Capture the cell that displays the provided text and extract its [x, y] central coordinate. 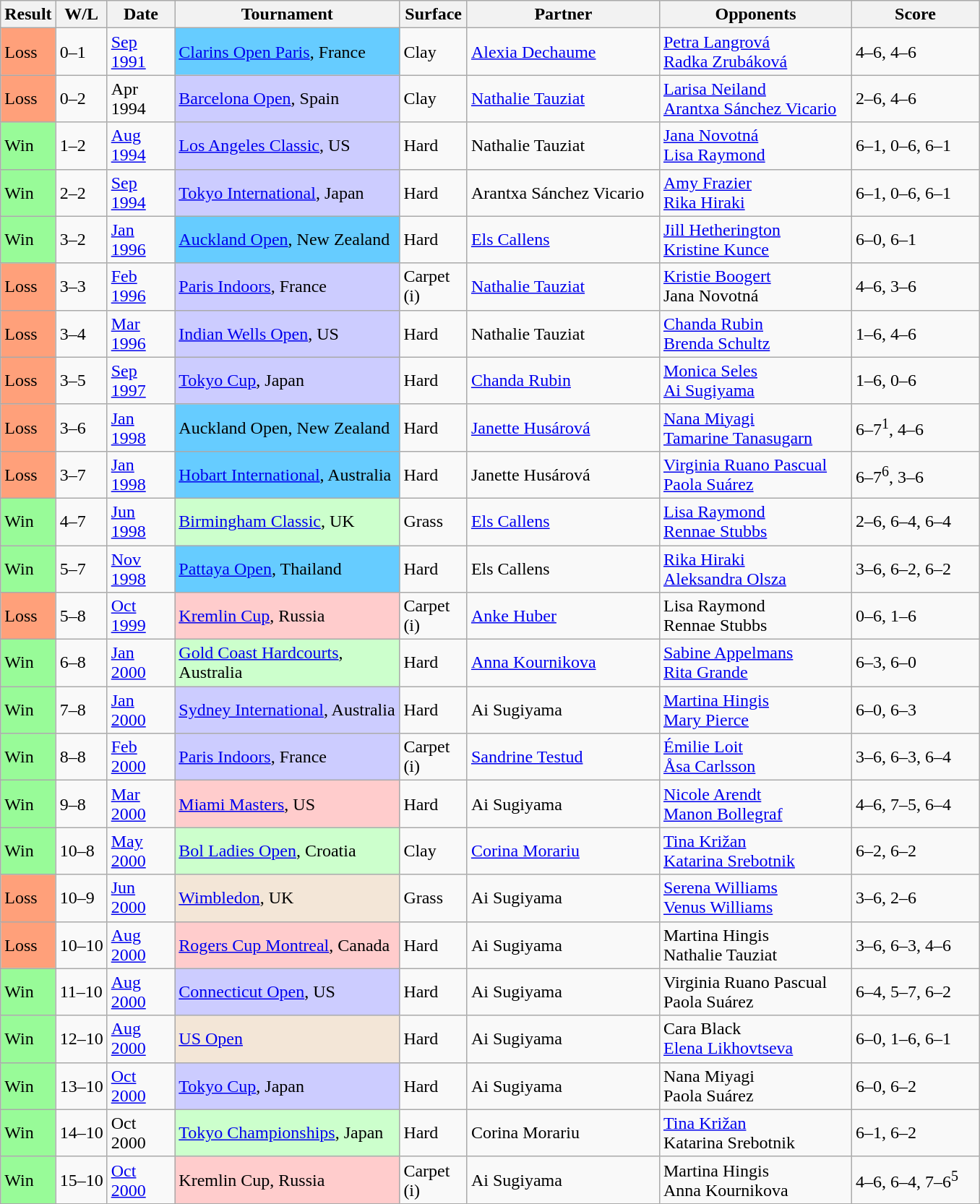
1–6, 0–6 [916, 380]
14–10 [81, 1133]
Martina Hingis Nathalie Tauziat [755, 945]
Feb 2000 [141, 757]
0–2 [81, 98]
Rogers Cup Montreal, Canada [288, 945]
1–6, 4–6 [916, 334]
Serena Williams Venus Williams [755, 898]
Arantxa Sánchez Vicario [563, 192]
Tokyo Championships, Japan [288, 1133]
Bol Ladies Open, Croatia [288, 851]
6–0, 6–1 [916, 240]
Apr 1994 [141, 98]
Anke Huber [563, 616]
4–6, 4–6 [916, 52]
US Open [288, 1039]
Mar 2000 [141, 804]
Gold Coast Hardcourts, Australia [288, 663]
Anna Kournikova [563, 663]
3–5 [81, 380]
6–71, 4–6 [916, 428]
Jill Hetherington Kristine Kunce [755, 240]
Pattaya Open, Thailand [288, 568]
Tournament [288, 14]
Jun 1998 [141, 522]
3–4 [81, 334]
3–6, 2–6 [916, 898]
Sep 1991 [141, 52]
6–0, 6–2 [916, 1085]
Connecticut Open, US [288, 992]
Nana Miyagi Tamarine Tanasugarn [755, 428]
4–6, 3–6 [916, 286]
6–3, 6–0 [916, 663]
Sydney International, Australia [288, 710]
9–8 [81, 804]
Mar 1996 [141, 334]
3–6 [81, 428]
Aug 1994 [141, 146]
15–10 [81, 1179]
Indian Wells Open, US [288, 334]
Chanda Rubin [563, 380]
3–6, 6–2, 6–2 [916, 568]
Cara Black Elena Likhovtseva [755, 1039]
Sandrine Testud [563, 757]
Barcelona Open, Spain [288, 98]
Miami Masters, US [288, 804]
Émilie Loit Åsa Carlsson [755, 757]
Result [28, 14]
Oct 1999 [141, 616]
6–1, 6–2 [916, 1133]
6–0, 6–3 [916, 710]
2–2 [81, 192]
12–10 [81, 1039]
8–8 [81, 757]
3–6, 6–3, 4–6 [916, 945]
Alexia Dechaume [563, 52]
Jana Novotná Lisa Raymond [755, 146]
1–2 [81, 146]
3–3 [81, 286]
6–2, 6–2 [916, 851]
6–8 [81, 663]
Surface [434, 14]
Nicole Arendt Manon Bollegraf [755, 804]
6–0, 1–6, 6–1 [916, 1039]
5–8 [81, 616]
Kristie Boogert Jana Novotná [755, 286]
Rika Hiraki Aleksandra Olsza [755, 568]
W/L [81, 14]
Jun 2000 [141, 898]
Clarins Open Paris, France [288, 52]
5–7 [81, 568]
7–8 [81, 710]
Tokyo International, Japan [288, 192]
Amy Frazier Rika Hiraki [755, 192]
6–76, 3–6 [916, 474]
10–10 [81, 945]
0–1 [81, 52]
Date [141, 14]
Monica Seles Ai Sugiyama [755, 380]
Sep 1997 [141, 380]
Chanda Rubin Brenda Schultz [755, 334]
Partner [563, 14]
13–10 [81, 1085]
Los Angeles Classic, US [288, 146]
Feb 1996 [141, 286]
4–6, 6–4, 7–65 [916, 1179]
Larisa Neiland Arantxa Sánchez Vicario [755, 98]
Wimbledon, UK [288, 898]
10–9 [81, 898]
Score [916, 14]
4–6, 7–5, 6–4 [916, 804]
0–6, 1–6 [916, 616]
Jan 1996 [141, 240]
Sabine Appelmans Rita Grande [755, 663]
Hobart International, Australia [288, 474]
Petra Langrová Radka Zrubáková [755, 52]
Sep 1994 [141, 192]
Martina Hingis Anna Kournikova [755, 1179]
4–7 [81, 522]
3–2 [81, 240]
2–6, 4–6 [916, 98]
Martina Hingis Mary Pierce [755, 710]
3–7 [81, 474]
Opponents [755, 14]
3–6, 6–3, 6–4 [916, 757]
Nov 1998 [141, 568]
10–8 [81, 851]
May 2000 [141, 851]
Nana Miyagi Paola Suárez [755, 1085]
6–4, 5–7, 6–2 [916, 992]
11–10 [81, 992]
Birmingham Classic, UK [288, 522]
2–6, 6–4, 6–4 [916, 522]
